Find where the given text appears and provide that cell's center as (X, Y) coordinate. 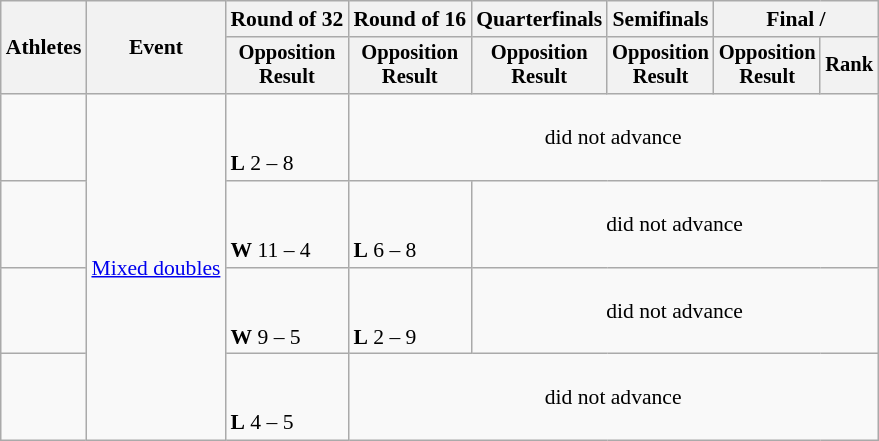
W 9 – 5 (286, 312)
Round of 32 (286, 19)
Mixed doubles (156, 267)
L 4 – 5 (286, 398)
Event (156, 48)
Rank (849, 66)
W 11 – 4 (286, 224)
L 6 – 8 (410, 224)
Semifinals (660, 19)
Final / (796, 19)
L 2 – 9 (410, 312)
L 2 – 8 (286, 138)
Round of 16 (410, 19)
Quarterfinals (539, 19)
Athletes (44, 48)
